Capture the cell that displays the provided text and extract its (x, y) central coordinate. 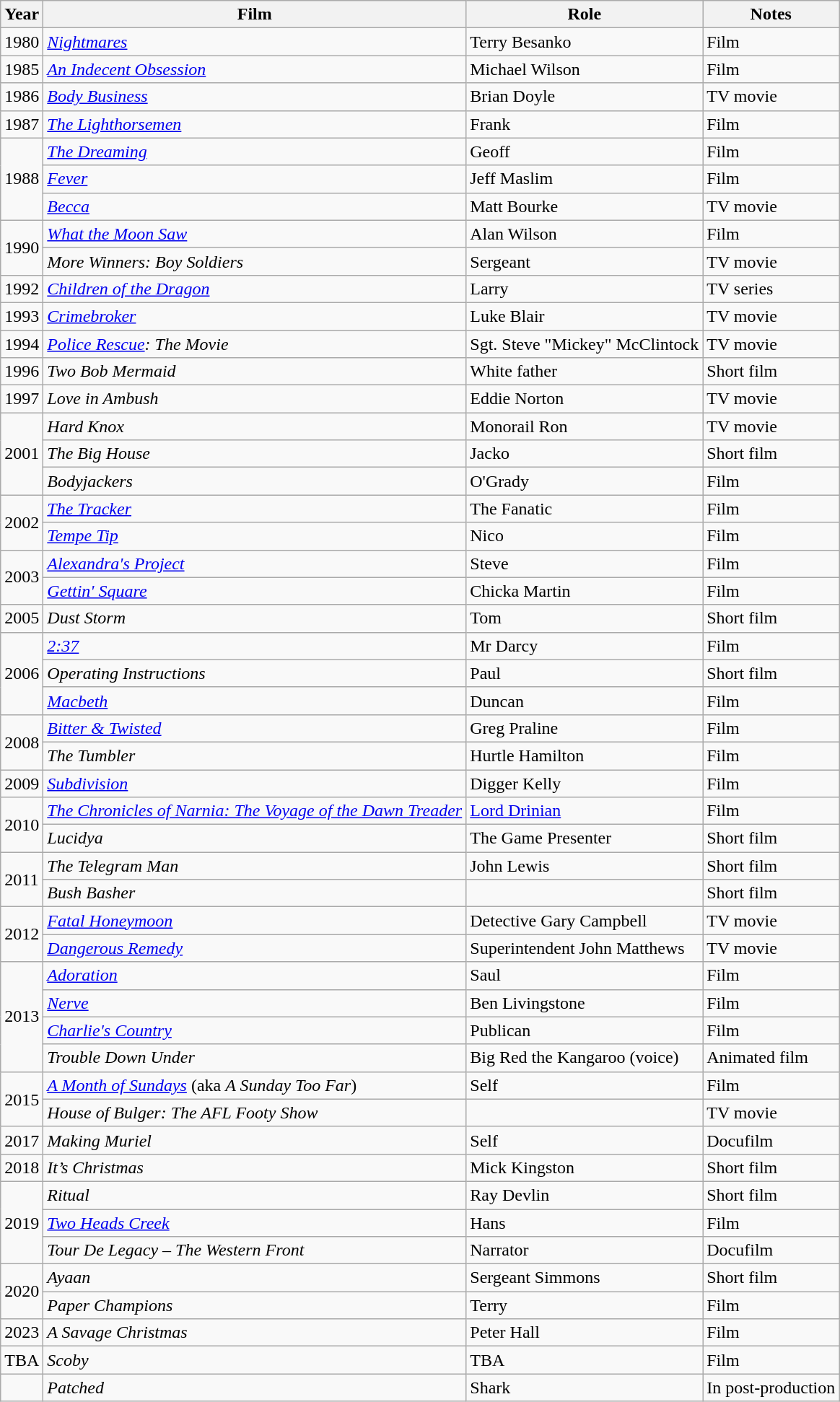
Dust Storm (255, 618)
A Savage Christmas (255, 1333)
Hans (585, 1223)
Mick Kingston (585, 1167)
Jacko (585, 454)
The Big House (255, 454)
Nico (585, 536)
Digger Kelly (585, 783)
Ray Devlin (585, 1195)
1994 (22, 344)
2018 (22, 1167)
Children of the Dragon (255, 289)
Narrator (585, 1250)
A Month of Sundays (aka A Sunday Too Far) (255, 1085)
Brian Doyle (585, 97)
Frank (585, 124)
The Dreaming (255, 152)
Adoration (255, 976)
The Fanatic (585, 509)
2003 (22, 577)
Gettin' Square (255, 591)
Greg Praline (585, 728)
Paper Champions (255, 1305)
The Tracker (255, 509)
1996 (22, 372)
TV series (771, 289)
Detective Gary Campbell (585, 921)
Eddie Norton (585, 399)
Superintendent John Matthews (585, 948)
John Lewis (585, 866)
2023 (22, 1333)
Michael Wilson (585, 69)
2015 (22, 1099)
2017 (22, 1140)
Lord Drinian (585, 811)
Animated film (771, 1058)
Dangerous Remedy (255, 948)
Operating Instructions (255, 673)
Steve (585, 564)
2010 (22, 825)
Bodyjackers (255, 481)
Matt Bourke (585, 206)
Charlie's Country (255, 1030)
Nerve (255, 1003)
Terry (585, 1305)
Fatal Honeymoon (255, 921)
Fever (255, 179)
2012 (22, 934)
Body Business (255, 97)
Two Bob Mermaid (255, 372)
Hurtle Hamilton (585, 755)
1990 (22, 247)
Lucidya (255, 838)
1988 (22, 179)
2020 (22, 1292)
Publican (585, 1030)
Making Muriel (255, 1140)
An Indecent Obsession (255, 69)
Duncan (585, 701)
Tempe Tip (255, 536)
Subdivision (255, 783)
Chicka Martin (585, 591)
Role (585, 14)
Larry (585, 289)
Notes (771, 14)
The Telegram Man (255, 866)
Becca (255, 206)
O'Grady (585, 481)
2011 (22, 880)
Sergeant Simmons (585, 1278)
Sergeant (585, 261)
2013 (22, 1017)
1997 (22, 399)
Terry Besanko (585, 42)
2009 (22, 783)
Luke Blair (585, 316)
Sgt. Steve "Mickey" McClintock (585, 344)
Two Heads Creek (255, 1223)
Monorail Ron (585, 426)
Ben Livingstone (585, 1003)
Tour De Legacy – The Western Front (255, 1250)
Crimebroker (255, 316)
Mr Darcy (585, 646)
1992 (22, 289)
The Lighthorsemen (255, 124)
2005 (22, 618)
Love in Ambush (255, 399)
White father (585, 372)
Year (22, 14)
More Winners: Boy Soldiers (255, 261)
Hard Knox (255, 426)
1985 (22, 69)
Bush Basher (255, 893)
2008 (22, 742)
The Game Presenter (585, 838)
Saul (585, 976)
Patched (255, 1388)
Tom (585, 618)
Alexandra's Project (255, 564)
1986 (22, 97)
In post-production (771, 1388)
Bitter & Twisted (255, 728)
Police Rescue: The Movie (255, 344)
Ayaan (255, 1278)
The Chronicles of Narnia: The Voyage of the Dawn Treader (255, 811)
2002 (22, 522)
Paul (585, 673)
Nightmares (255, 42)
2001 (22, 454)
1987 (22, 124)
What the Moon Saw (255, 234)
Ritual (255, 1195)
1980 (22, 42)
Peter Hall (585, 1333)
It’s Christmas (255, 1167)
Alan Wilson (585, 234)
Jeff Maslim (585, 179)
2019 (22, 1222)
The Tumbler (255, 755)
1993 (22, 316)
Macbeth (255, 701)
Big Red the Kangaroo (voice) (585, 1058)
Trouble Down Under (255, 1058)
Shark (585, 1388)
2006 (22, 673)
2:37 (255, 646)
House of Bulger: The AFL Footy Show (255, 1113)
Scoby (255, 1360)
Geoff (585, 152)
